Search for the cell housing the specified text and yield its [X, Y] center coordinate. 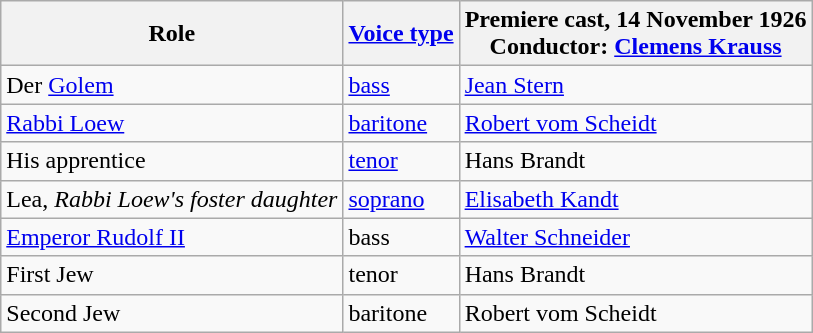
Emperor Rudolf II [172, 237]
Rabbi Loew [172, 123]
First Jew [172, 275]
Role [172, 34]
Lea, Rabbi Loew's foster daughter [172, 199]
Second Jew [172, 313]
Elisabeth Kandt [636, 199]
Voice type [401, 34]
Walter Schneider [636, 237]
His apprentice [172, 161]
Der Golem [172, 85]
Premiere cast, 14 November 1926Conductor: Clemens Krauss [636, 34]
soprano [401, 199]
Jean Stern [636, 85]
